For the text-containing cell, return its midpoint in (x, y) coordinate format. 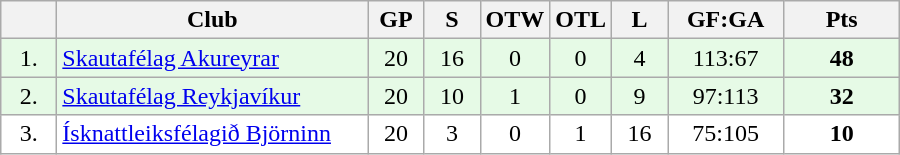
32 (842, 96)
9 (640, 96)
75:105 (726, 134)
OTW (515, 20)
GF:GA (726, 20)
2. (29, 96)
Skautafélag Akureyrar (212, 58)
S (452, 20)
113:67 (726, 58)
L (640, 20)
GP (396, 20)
Skautafélag Reykjavíkur (212, 96)
97:113 (726, 96)
4 (640, 58)
48 (842, 58)
Pts (842, 20)
1. (29, 58)
Club (212, 20)
3. (29, 134)
Ísknattleiksfélagið Björninn (212, 134)
OTL (581, 20)
3 (452, 134)
